Return (X, Y) of the center of cell containing provided text 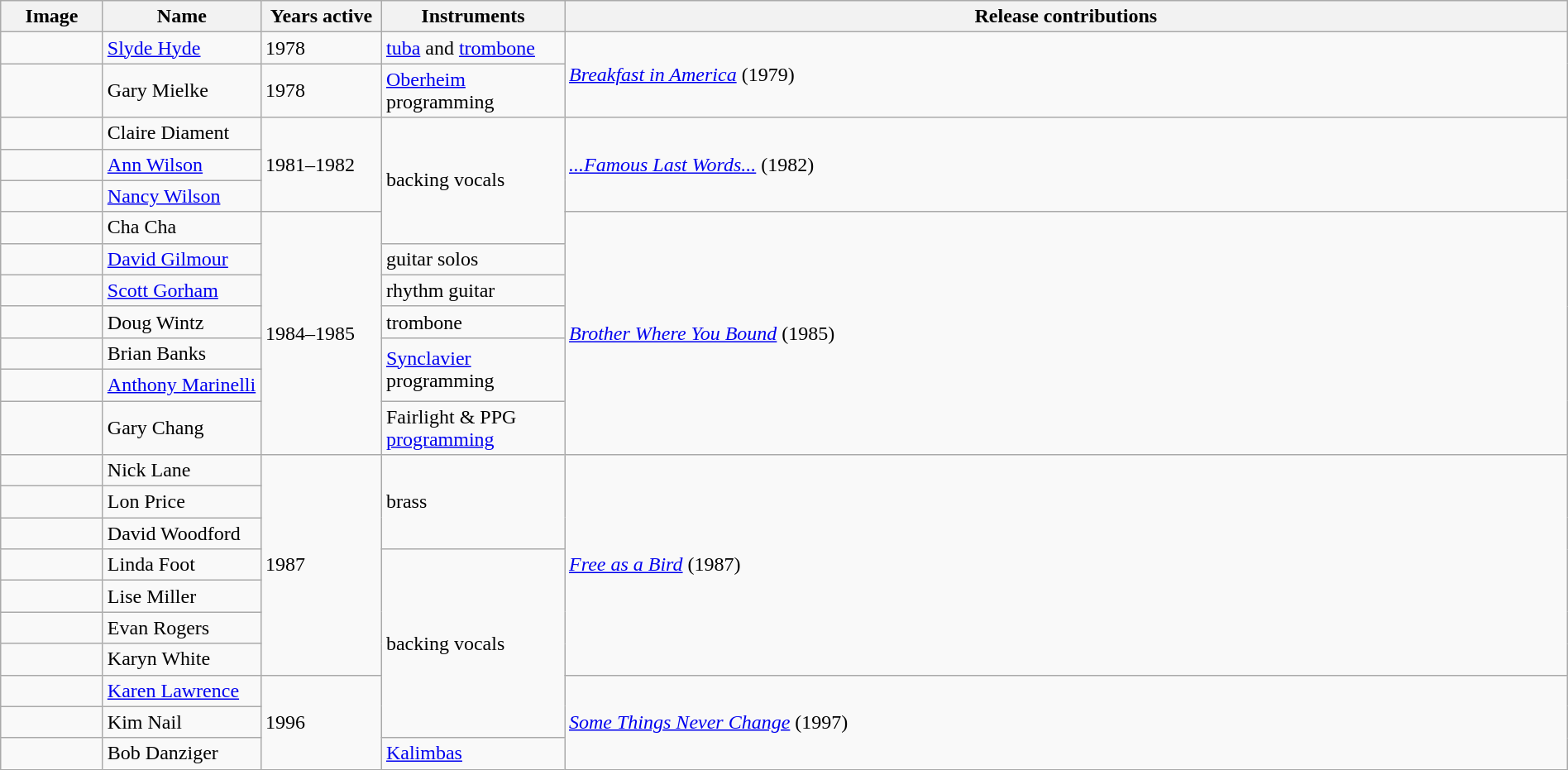
rhythm guitar (473, 290)
Oberheim programming (473, 91)
Name (182, 17)
1987 (321, 565)
brass (473, 502)
Slyde Hyde (182, 48)
Gary Chang (182, 427)
Lise Miller (182, 596)
Nick Lane (182, 471)
Nancy Wilson (182, 196)
Lon Price (182, 502)
Years active (321, 17)
...Famous Last Words... (1982) (1065, 165)
Cha Cha (182, 227)
Anthony Marinelli (182, 385)
Free as a Bird (1987) (1065, 565)
Ann Wilson (182, 165)
trombone (473, 322)
Some Things Never Change (1997) (1065, 722)
Brother Where You Bound (1985) (1065, 332)
Gary Mielke (182, 91)
Karen Lawrence (182, 691)
Synclavier programming (473, 369)
Karyn White (182, 659)
Fairlight & PPG programming (473, 427)
1996 (321, 722)
Kalimbas (473, 753)
Image (52, 17)
Scott Gorham (182, 290)
Claire Diament (182, 133)
guitar solos (473, 259)
Breakfast in America (1979) (1065, 74)
1981–1982 (321, 165)
Kim Nail (182, 722)
Linda Foot (182, 565)
Instruments (473, 17)
Brian Banks (182, 353)
Doug Wintz (182, 322)
Release contributions (1065, 17)
David Woodford (182, 533)
Bob Danziger (182, 753)
1984–1985 (321, 332)
Evan Rogers (182, 628)
David Gilmour (182, 259)
tuba and trombone (473, 48)
